Return the (x, y) coordinate for the center point of the cell that contains the specified text.  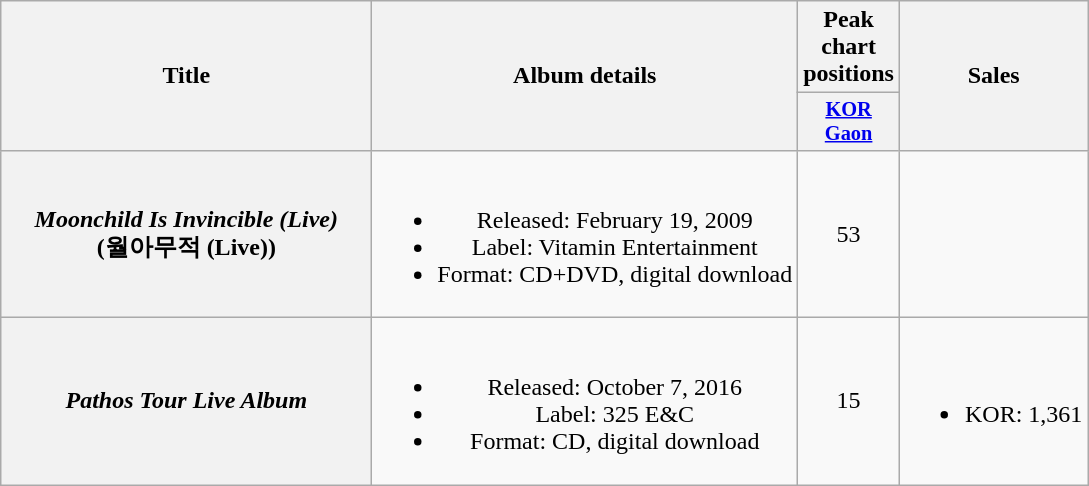
Peak chart positions (849, 47)
Album details (585, 76)
Released: October 7, 2016Label: 325 E&CFormat: CD, digital download (585, 402)
Released: February 19, 2009Label: Vitamin EntertainmentFormat: CD+DVD, digital download (585, 234)
Sales (993, 76)
15 (849, 402)
KORGaon (849, 122)
Pathos Tour Live Album (186, 402)
KOR: 1,361 (993, 402)
Moonchild Is Invincible (Live)(월아무적 (Live)) (186, 234)
53 (849, 234)
Title (186, 76)
